Identify which cell holds the provided text, then report its (X, Y) central coordinate. 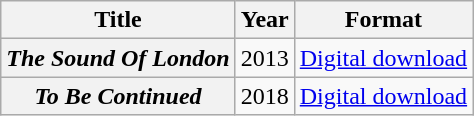
2018 (264, 96)
2013 (264, 58)
The Sound Of London (118, 58)
Title (118, 20)
Format (383, 20)
Year (264, 20)
To Be Continued (118, 96)
